Provide the (X, Y) coordinate of the cell's center where the given text is located.  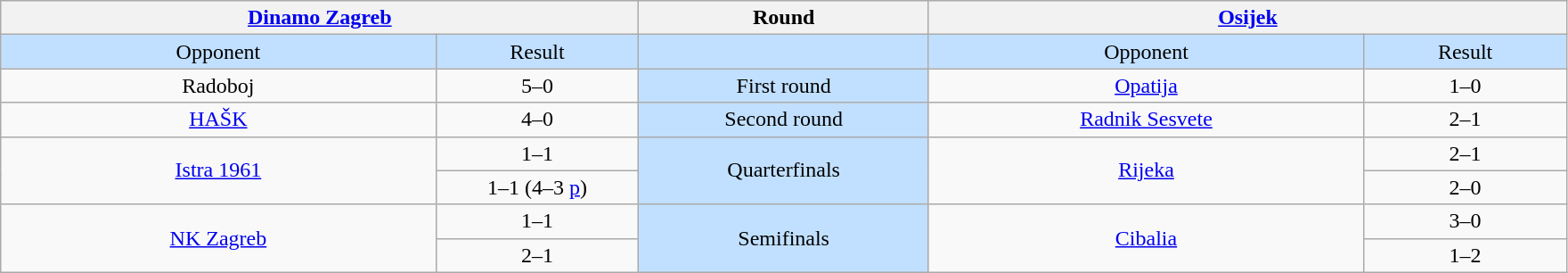
Quarterfinals (784, 170)
Semifinals (784, 238)
4–0 (537, 120)
Opatija (1146, 86)
3–0 (1466, 221)
1–1 (4–3 p) (537, 187)
Round (784, 18)
Cibalia (1146, 238)
NK Zagreb (218, 238)
Istra 1961 (218, 170)
5–0 (537, 86)
HAŠK (218, 120)
2–0 (1466, 187)
Rijeka (1146, 170)
Second round (784, 120)
1–2 (1466, 255)
Radnik Sesvete (1146, 120)
First round (784, 86)
Radoboj (218, 86)
Dinamo Zagreb (320, 18)
Osijek (1247, 18)
1–0 (1466, 86)
